Detect which cell encompasses the target text, then output its [x, y] center coordinate. 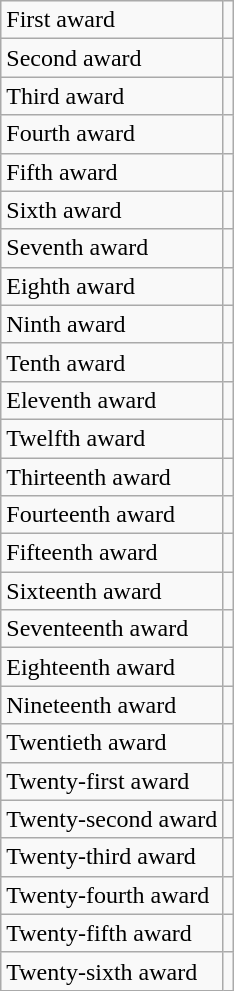
Eighth award [112, 286]
Sixth award [112, 210]
Twenty-sixth award [112, 971]
Fifth award [112, 172]
Seventh award [112, 248]
Twelfth award [112, 438]
Fifteenth award [112, 553]
Tenth award [112, 362]
Second award [112, 58]
Third award [112, 96]
Twenty-fourth award [112, 895]
Twenty-second award [112, 819]
Nineteenth award [112, 705]
Twenty-first award [112, 781]
Fourteenth award [112, 515]
First award [112, 20]
Twenty-fifth award [112, 933]
Thirteenth award [112, 477]
Fourth award [112, 134]
Eighteenth award [112, 667]
Sixteenth award [112, 591]
Twentieth award [112, 743]
Eleventh award [112, 400]
Twenty-third award [112, 857]
Seventeenth award [112, 629]
Ninth award [112, 324]
